Return [x, y] of the center of cell containing provided text 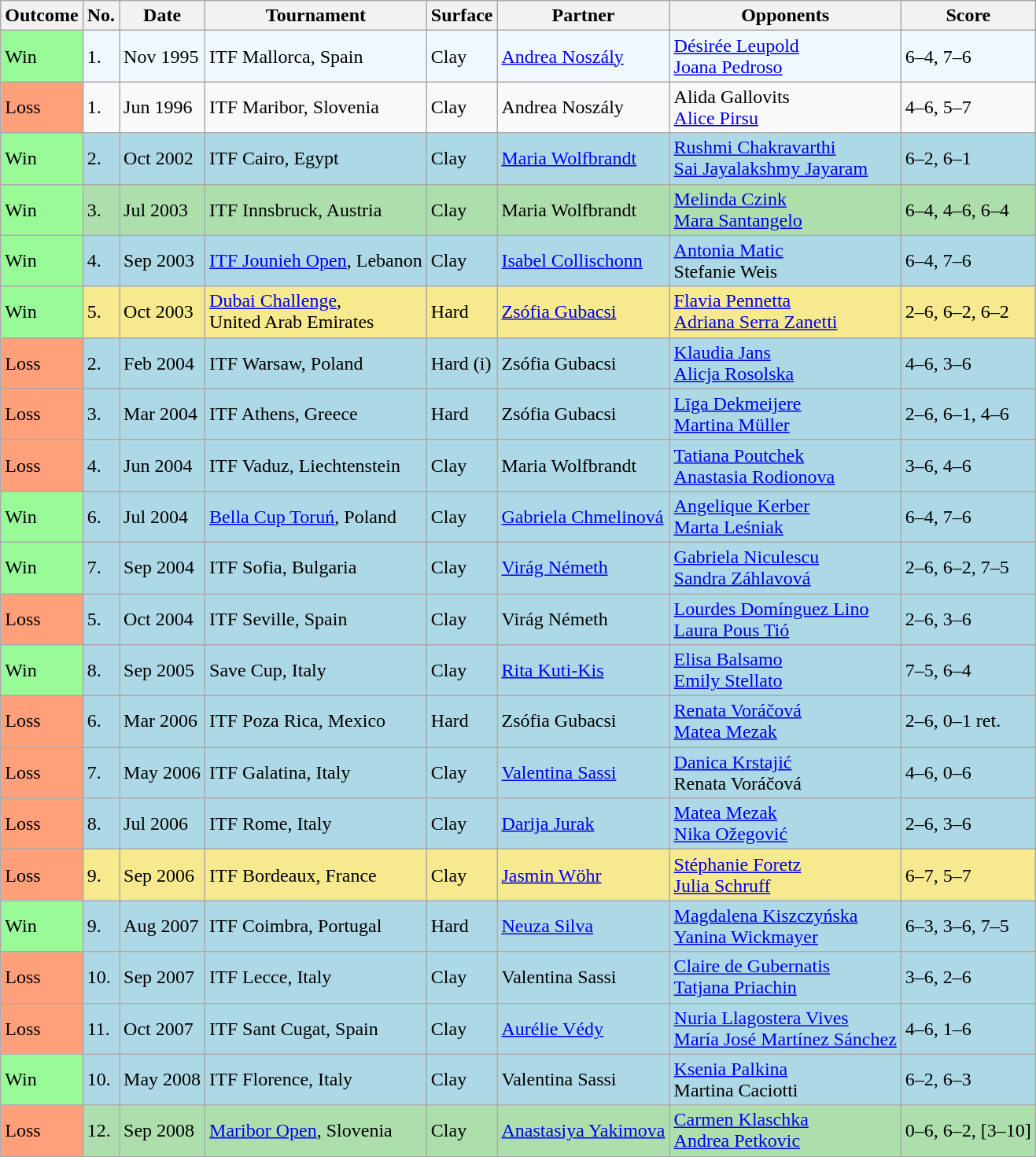
ITF Coimbra, Portugal [316, 927]
ITF Athens, Greece [316, 414]
ITF Warsaw, Poland [316, 363]
Magdalena Kiszczyńska Yanina Wickmayer [785, 927]
2–6, 6–1, 4–6 [968, 414]
Stéphanie Foretz Julia Schruff [785, 875]
Aurélie Védy [584, 1029]
ITF Lecce, Italy [316, 977]
Jul 2004 [162, 516]
ITF Florence, Italy [316, 1079]
Nov 1995 [162, 57]
Désirée Leupold Joana Pedroso [785, 57]
Hard (i) [462, 363]
Flavia Pennetta Adriana Serra Zanetti [785, 311]
Date [162, 16]
Rita Kuti-Kis [584, 670]
Sep 2003 [162, 261]
Isabel Collischonn [584, 261]
6–7, 5–7 [968, 875]
ITF Sant Cugat, Spain [316, 1029]
Klaudia Jans Alicja Rosolska [785, 363]
7–5, 6–4 [968, 670]
ITF Mallorca, Spain [316, 57]
ITF Cairo, Egypt [316, 159]
Tatiana Poutchek Anastasia Rodionova [785, 466]
Sep 2006 [162, 875]
Gabriela Niculescu Sandra Záhlavová [785, 568]
4–6, 5–7 [968, 107]
ITF Innsbruck, Austria [316, 209]
2–6, 6–2, 6–2 [968, 311]
Oct 2003 [162, 311]
Carmen Klaschka Andrea Petkovic [785, 1131]
4–6, 3–6 [968, 363]
0–6, 6–2, [3–10] [968, 1131]
Oct 2004 [162, 618]
Darija Jurak [584, 824]
Gabriela Chmelinová [584, 516]
12. [101, 1131]
ITF Galatina, Italy [316, 772]
Claire de Gubernatis Tatjana Priachin [785, 977]
Bella Cup Toruń, Poland [316, 516]
Sep 2007 [162, 977]
Jul 2006 [162, 824]
ITF Sofia, Bulgaria [316, 568]
Sep 2008 [162, 1131]
Alida Gallovits Alice Pirsu [785, 107]
May 2008 [162, 1079]
3–6, 2–6 [968, 977]
4–6, 0–6 [968, 772]
Līga Dekmeijere Martina Müller [785, 414]
Renata Voráčová Matea Mezak [785, 722]
ITF Bordeaux, France [316, 875]
Anastasiya Yakimova [584, 1131]
Neuza Silva [584, 927]
ITF Seville, Spain [316, 618]
Feb 2004 [162, 363]
Oct 2002 [162, 159]
2–6, 0–1 ret. [968, 722]
Jun 2004 [162, 466]
4–6, 1–6 [968, 1029]
Maribor Open, Slovenia [316, 1131]
Rushmi Chakravarthi Sai Jayalakshmy Jayaram [785, 159]
Danica Krstajić Renata Voráčová [785, 772]
Jun 1996 [162, 107]
Sep 2004 [162, 568]
Oct 2007 [162, 1029]
Jul 2003 [162, 209]
ITF Maribor, Slovenia [316, 107]
Tournament [316, 16]
Save Cup, Italy [316, 670]
Surface [462, 16]
Antonia Matic Stefanie Weis [785, 261]
Outcome [42, 16]
Dubai Challenge, United Arab Emirates [316, 311]
11. [101, 1029]
Elisa Balsamo Emily Stellato [785, 670]
Matea Mezak Nika Ožegović [785, 824]
Aug 2007 [162, 927]
Mar 2004 [162, 414]
Score [968, 16]
Melinda Czink Mara Santangelo [785, 209]
2–6, 6–2, 7–5 [968, 568]
No. [101, 16]
6–3, 3–6, 7–5 [968, 927]
Ksenia Palkina Martina Caciotti [785, 1079]
ITF Poza Rica, Mexico [316, 722]
Lourdes Domínguez Lino Laura Pous Tió [785, 618]
ITF Jounieh Open, Lebanon [316, 261]
Mar 2006 [162, 722]
Nuria Llagostera Vives María José Martínez Sánchez [785, 1029]
ITF Vaduz, Liechtenstein [316, 466]
Opponents [785, 16]
6–2, 6–3 [968, 1079]
Sep 2005 [162, 670]
ITF Rome, Italy [316, 824]
Partner [584, 16]
May 2006 [162, 772]
3–6, 4–6 [968, 466]
Jasmin Wöhr [584, 875]
6–4, 4–6, 6–4 [968, 209]
Angelique Kerber Marta Leśniak [785, 516]
6–2, 6–1 [968, 159]
